Identify which cell holds the provided text, then report its [X, Y] central coordinate. 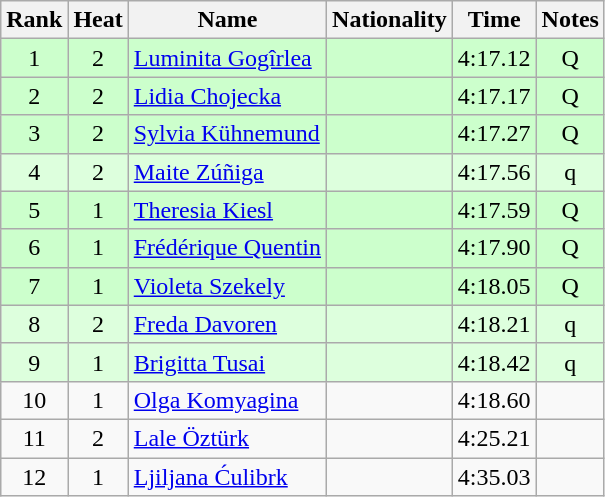
Violeta Szekely [227, 286]
8 [34, 324]
5 [34, 210]
Lale Öztürk [227, 438]
Ljiljana Ćulibrk [227, 477]
3 [34, 134]
Sylvia Kühnemund [227, 134]
Heat [98, 20]
12 [34, 477]
6 [34, 248]
4 [34, 172]
Olga Komyagina [227, 400]
4:18.60 [494, 400]
Maite Zúñiga [227, 172]
Freda Davoren [227, 324]
Notes [570, 20]
Lidia Chojecka [227, 96]
7 [34, 286]
4:18.21 [494, 324]
Brigitta Tusai [227, 362]
11 [34, 438]
Rank [34, 20]
4:17.56 [494, 172]
4:17.90 [494, 248]
Nationality [390, 20]
4:35.03 [494, 477]
4:18.42 [494, 362]
4:25.21 [494, 438]
Name [227, 20]
Time [494, 20]
4:17.12 [494, 58]
Theresia Kiesl [227, 210]
Frédérique Quentin [227, 248]
9 [34, 362]
Luminita Gogîrlea [227, 58]
4:17.27 [494, 134]
10 [34, 400]
4:17.59 [494, 210]
4:18.05 [494, 286]
4:17.17 [494, 96]
